For the text-containing cell, return its midpoint in (X, Y) coordinate format. 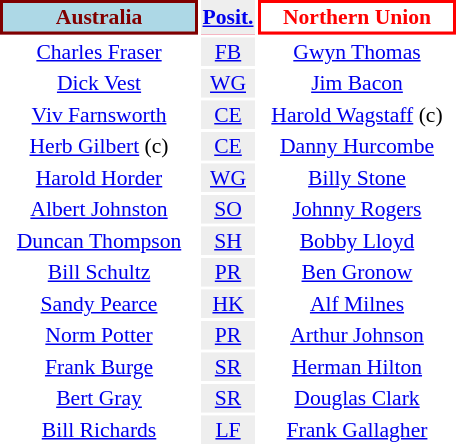
Viv Farnsworth (99, 114)
Bert Gray (99, 398)
Australia (99, 17)
Frank Burge (99, 366)
Johnny Rogers (357, 209)
Danny Hurcombe (357, 146)
Ben Gronow (357, 272)
Bobby Lloyd (357, 240)
Herman Hilton (357, 366)
FB (228, 52)
Herb Gilbert (c) (99, 146)
Bill Richards (99, 430)
LF (228, 430)
Arthur Johnson (357, 335)
Harold Wagstaff (c) (357, 114)
Duncan Thompson (99, 240)
Sandy Pearce (99, 304)
Posit. (228, 17)
Douglas Clark (357, 398)
Norm Potter (99, 335)
Charles Fraser (99, 52)
SH (228, 240)
Alf Milnes (357, 304)
Billy Stone (357, 178)
Albert Johnston (99, 209)
Harold Horder (99, 178)
Northern Union (357, 17)
Dick Vest (99, 83)
Frank Gallagher (357, 430)
Gwyn Thomas (357, 52)
HK (228, 304)
Jim Bacon (357, 83)
Bill Schultz (99, 272)
SO (228, 209)
